Locate the cell with the specified text and output its [x, y] center coordinate. 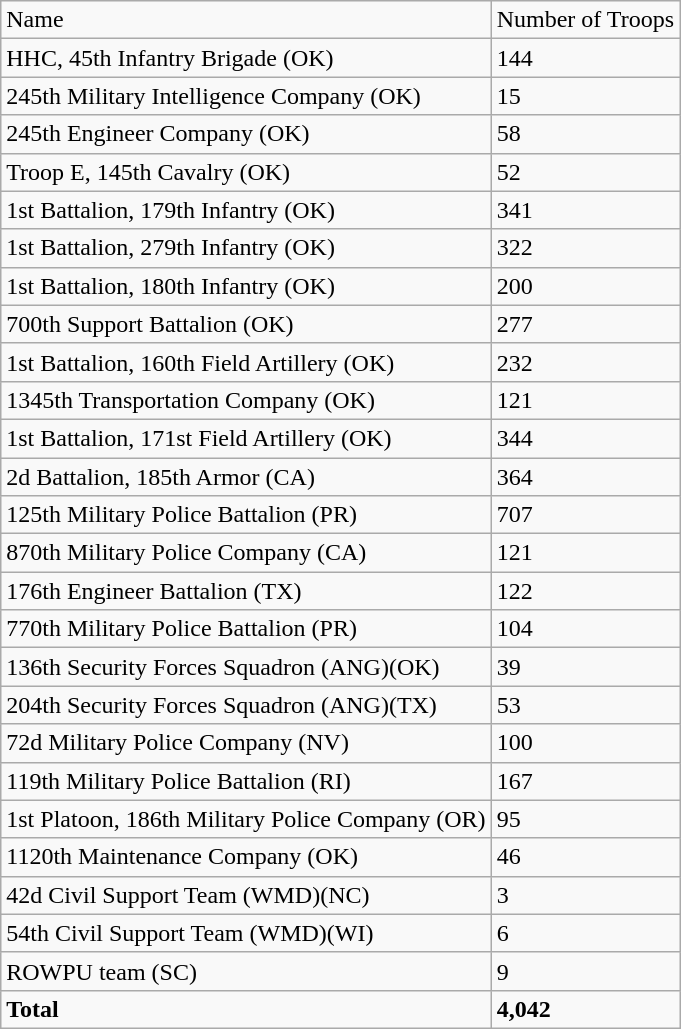
3 [585, 895]
136th Security Forces Squadron (ANG)(OK) [246, 667]
870th Military Police Company (CA) [246, 553]
1st Battalion, 179th Infantry (OK) [246, 210]
53 [585, 705]
232 [585, 362]
200 [585, 286]
1st Battalion, 180th Infantry (OK) [246, 286]
119th Military Police Battalion (RI) [246, 781]
HHC, 45th Infantry Brigade (OK) [246, 58]
176th Engineer Battalion (TX) [246, 591]
100 [585, 743]
52 [585, 172]
Troop E, 145th Cavalry (OK) [246, 172]
277 [585, 324]
95 [585, 819]
1st Platoon, 186th Military Police Company (OR) [246, 819]
122 [585, 591]
Total [246, 1009]
6 [585, 933]
39 [585, 667]
1st Battalion, 171st Field Artillery (OK) [246, 438]
104 [585, 629]
204th Security Forces Squadron (ANG)(TX) [246, 705]
9 [585, 971]
1345th Transportation Company (OK) [246, 400]
125th Military Police Battalion (PR) [246, 515]
Number of Troops [585, 20]
700th Support Battalion (OK) [246, 324]
Name [246, 20]
46 [585, 857]
15 [585, 96]
54th Civil Support Team (WMD)(WI) [246, 933]
322 [585, 248]
770th Military Police Battalion (PR) [246, 629]
42d Civil Support Team (WMD)(NC) [246, 895]
144 [585, 58]
1st Battalion, 160th Field Artillery (OK) [246, 362]
72d Military Police Company (NV) [246, 743]
167 [585, 781]
344 [585, 438]
364 [585, 477]
707 [585, 515]
245th Engineer Company (OK) [246, 134]
1120th Maintenance Company (OK) [246, 857]
2d Battalion, 185th Armor (CA) [246, 477]
4,042 [585, 1009]
341 [585, 210]
245th Military Intelligence Company (OK) [246, 96]
ROWPU team (SC) [246, 971]
1st Battalion, 279th Infantry (OK) [246, 248]
58 [585, 134]
